Capture the cell that displays the provided text and extract its [x, y] central coordinate. 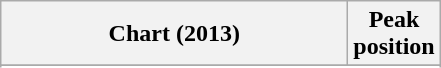
Chart (2013) [174, 34]
Peakposition [394, 34]
